Determine the [x, y] coordinate at the center of the cell enclosing the given text.  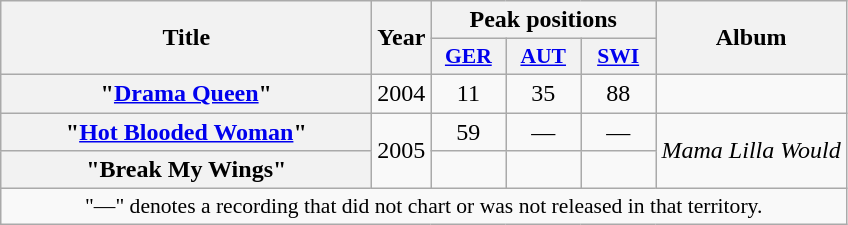
Peak positions [544, 20]
59 [468, 131]
Title [186, 38]
"Drama Queen" [186, 93]
35 [544, 93]
2005 [402, 150]
"—" denotes a recording that did not chart or was not released in that territory. [424, 207]
AUT [544, 57]
"Break My Wings" [186, 170]
GER [468, 57]
88 [618, 93]
2004 [402, 93]
SWI [618, 57]
"Hot Blooded Woman" [186, 131]
11 [468, 93]
Year [402, 38]
Mama Lilla Would [752, 150]
Album [752, 38]
